Detect which cell encompasses the target text, then output its [X, Y] center coordinate. 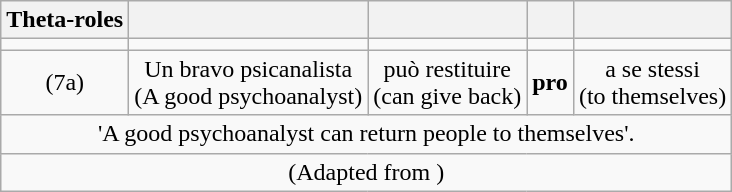
'A good psychoanalyst can return people to themselves'. [366, 134]
(Adapted from ) [366, 172]
Un bravo psicanalista(A good psychoanalyst) [248, 82]
a se stessi(to themselves) [652, 82]
pro [550, 82]
(7a) [65, 82]
può restituire(can give back) [448, 82]
Theta-roles [65, 20]
